Scan for the cell matching the given text and deliver its (X, Y) coordinate at center. 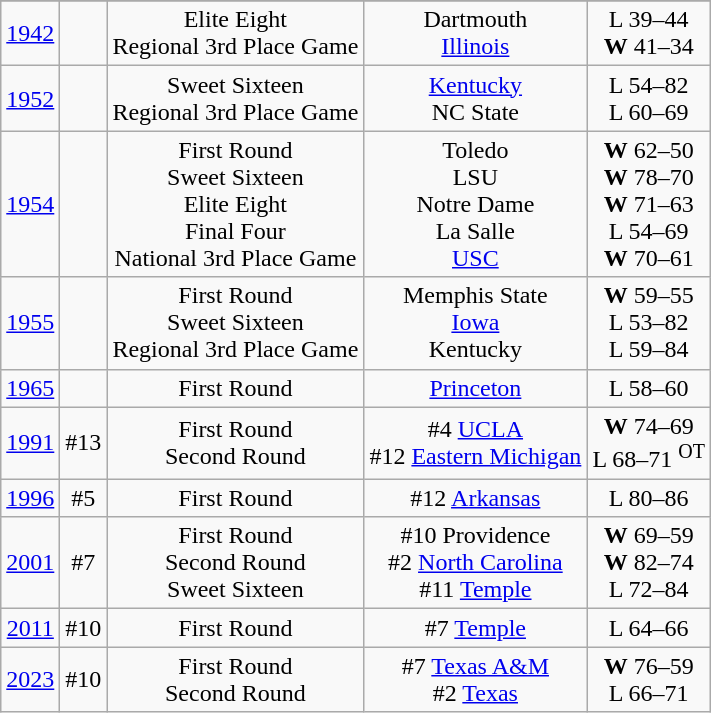
L 80–86 (649, 498)
W 69–59W 82–74L 72–84 (649, 563)
W 59–55L 53–82L 59–84 (649, 323)
#7 (84, 563)
Memphis StateIowaKentucky (476, 323)
First RoundSweet SixteenElite EightFinal FourNational 3rd Place Game (236, 204)
1955 (30, 323)
W 74–69L 68–71 OT (649, 443)
1952 (30, 98)
ToledoLSUNotre DameLa SalleUSC (476, 204)
1965 (30, 388)
1996 (30, 498)
L 64–66 (649, 628)
#13 (84, 443)
#7 Texas A&M#2 Texas (476, 680)
Elite EightRegional 3rd Place Game (236, 34)
KentuckyNC State (476, 98)
1942 (30, 34)
First RoundSecond RoundSweet Sixteen (236, 563)
#4 UCLA#12 Eastern Michigan (476, 443)
First RoundSweet SixteenRegional 3rd Place Game (236, 323)
L 54–82L 60–69 (649, 98)
2001 (30, 563)
L 58–60 (649, 388)
DartmouthIllinois (476, 34)
#10 Providence#2 North Carolina#11 Temple (476, 563)
Princeton (476, 388)
2011 (30, 628)
W 76–59 L 66–71 (649, 680)
L 39–44W 41–34 (649, 34)
1991 (30, 443)
W 62–50W 78–70W 71–63L 54–69W 70–61 (649, 204)
1954 (30, 204)
#12 Arkansas (476, 498)
#5 (84, 498)
Sweet SixteenRegional 3rd Place Game (236, 98)
#7 Temple (476, 628)
2023 (30, 680)
